Provide the (X, Y) coordinate of the cell's center where the given text is located.  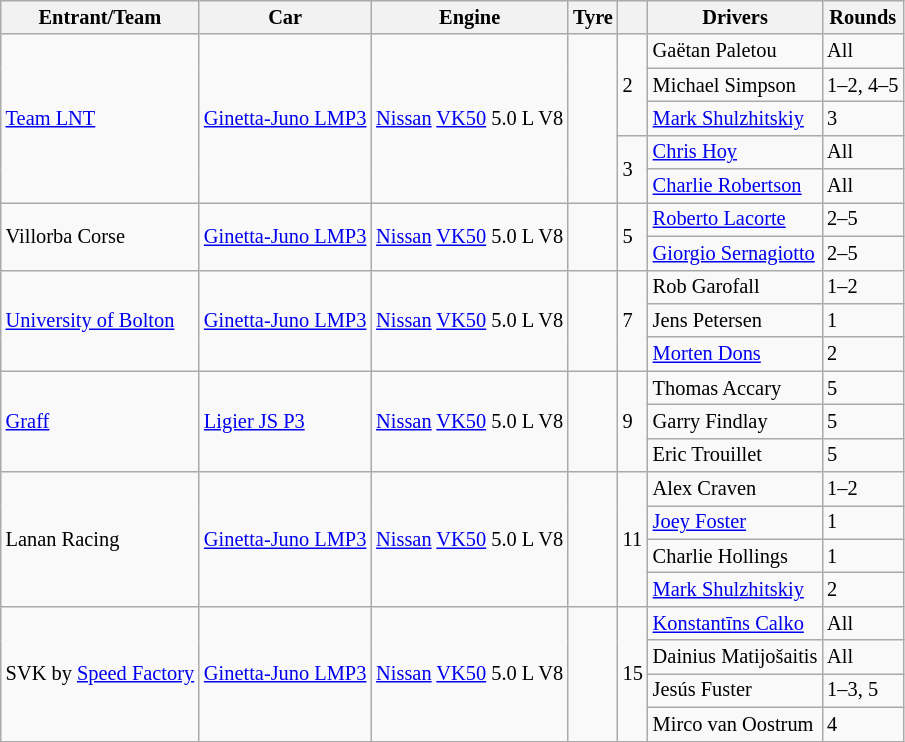
4 (862, 724)
Giorgio Sernagiotto (735, 253)
1–3, 5 (862, 690)
Villorba Corse (100, 236)
Car (285, 17)
Eric Trouillet (735, 455)
Charlie Hollings (735, 556)
SVK by Speed Factory (100, 674)
Garry Findlay (735, 421)
Charlie Robertson (735, 186)
7 (633, 320)
Konstantīns Calko (735, 623)
Chris Hoy (735, 152)
Jesús Fuster (735, 690)
9 (633, 422)
Graff (100, 422)
Ligier JS P3 (285, 422)
Alex Craven (735, 489)
Tyre (593, 17)
15 (633, 674)
Team LNT (100, 118)
Morten Dons (735, 354)
Jens Petersen (735, 320)
Dainius Matijošaitis (735, 657)
Gaëtan Paletou (735, 51)
Thomas Accary (735, 388)
Mirco van Oostrum (735, 724)
11 (633, 540)
Rob Garofall (735, 287)
University of Bolton (100, 320)
Rounds (862, 17)
Entrant/Team (100, 17)
Drivers (735, 17)
Roberto Lacorte (735, 219)
Engine (470, 17)
Joey Foster (735, 522)
Lanan Racing (100, 540)
Michael Simpson (735, 85)
1–2, 4–5 (862, 85)
